Return the [X, Y] coordinate for the center point of the cell that contains the specified text.  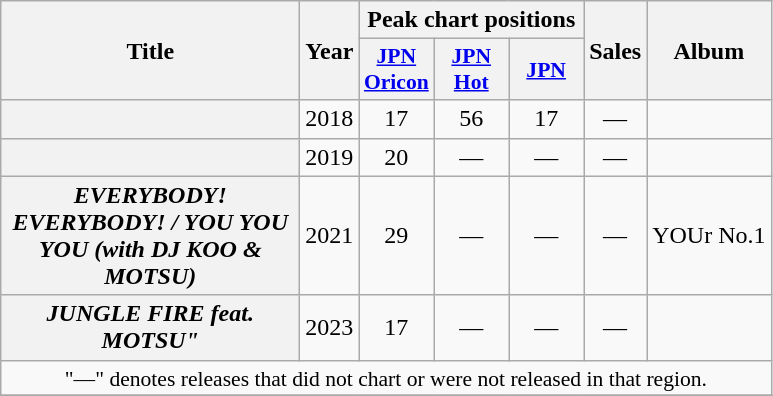
29 [396, 236]
JPNHot [472, 70]
2023 [330, 328]
JPNOricon [396, 70]
Year [330, 50]
Peak chart positions [472, 20]
"—" denotes releases that did not chart or were not released in that region. [386, 378]
Album [709, 50]
JPN [546, 70]
YOUr No.1 [709, 236]
JUNGLE FIRE feat. MOTSU" [150, 328]
2021 [330, 236]
56 [472, 119]
2018 [330, 119]
20 [396, 157]
Sales [616, 50]
EVERYBODY! EVERYBODY! / YOU YOU YOU (with DJ KOO & MOTSU) [150, 236]
Title [150, 50]
2019 [330, 157]
